Capture the cell that displays the provided text and extract its [x, y] central coordinate. 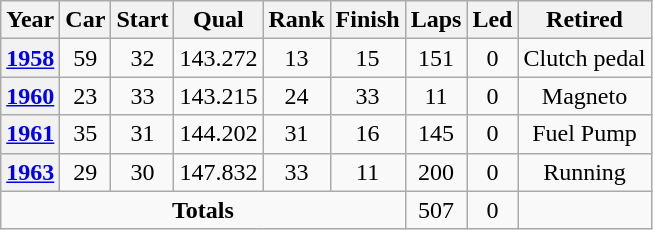
Running [584, 172]
200 [436, 172]
32 [142, 58]
Fuel Pump [584, 134]
1958 [30, 58]
143.272 [218, 58]
147.832 [218, 172]
145 [436, 134]
Start [142, 20]
144.202 [218, 134]
Qual [218, 20]
1961 [30, 134]
23 [86, 96]
507 [436, 210]
15 [368, 58]
151 [436, 58]
16 [368, 134]
Finish [368, 20]
Laps [436, 20]
143.215 [218, 96]
1960 [30, 96]
29 [86, 172]
1963 [30, 172]
Retired [584, 20]
Totals [203, 210]
35 [86, 134]
Rank [296, 20]
30 [142, 172]
Magneto [584, 96]
Year [30, 20]
Car [86, 20]
59 [86, 58]
Led [492, 20]
24 [296, 96]
Clutch pedal [584, 58]
13 [296, 58]
